Return the [x, y] coordinate for the center point of the cell that contains the specified text.  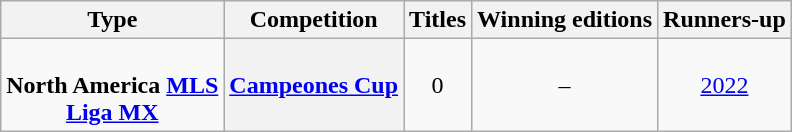
– [565, 85]
Campeones Cup [314, 85]
Competition [314, 20]
North America MLSLiga MX [112, 85]
2022 [725, 85]
Winning editions [565, 20]
Type [112, 20]
Titles [438, 20]
Runners-up [725, 20]
0 [438, 85]
